Capture the cell that displays the provided text and extract its (x, y) central coordinate. 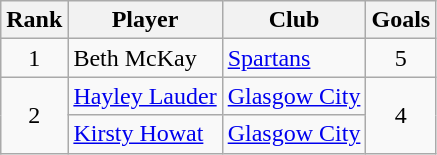
Beth McKay (145, 58)
2 (34, 115)
Player (145, 20)
Rank (34, 20)
Club (294, 20)
Goals (401, 20)
5 (401, 58)
Hayley Lauder (145, 96)
Kirsty Howat (145, 134)
4 (401, 115)
Spartans (294, 58)
1 (34, 58)
